Scan for the cell matching the given text and deliver its [x, y] coordinate at center. 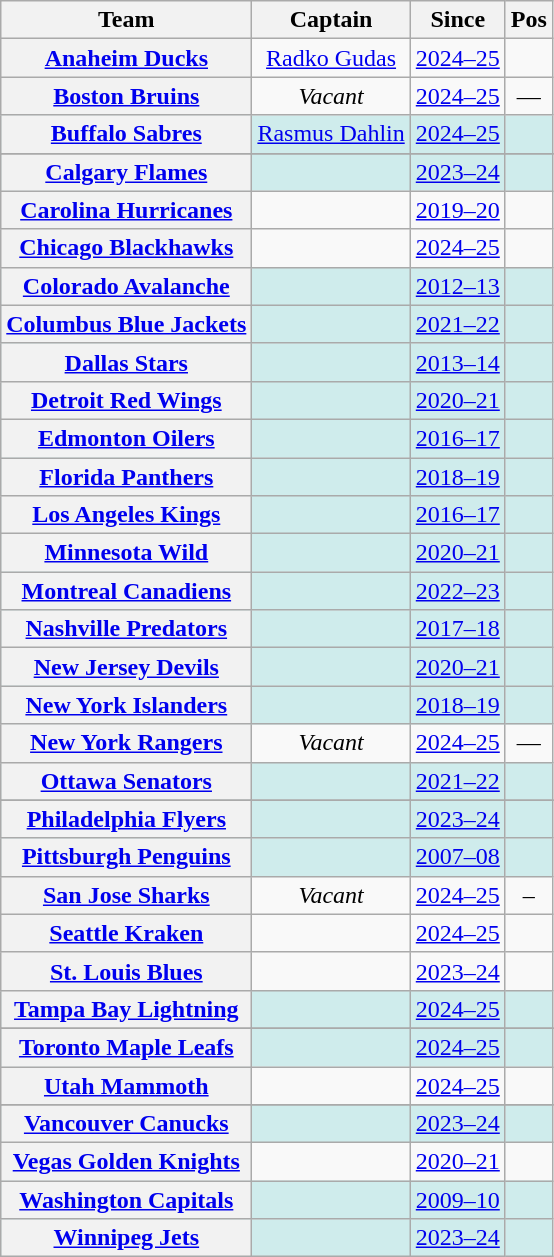
New Jersey Devils [126, 667]
Los Angeles Kings [126, 515]
Calgary Flames [126, 172]
Nashville Predators [126, 629]
Boston Bruins [126, 96]
– [528, 895]
St. Louis Blues [126, 971]
Edmonton Oilers [126, 438]
San Jose Sharks [126, 895]
Seattle Kraken [126, 933]
Utah Mammoth [126, 1085]
Toronto Maple Leafs [126, 1047]
2013–14 [458, 362]
2009–10 [458, 1200]
Minnesota Wild [126, 553]
Philadelphia Flyers [126, 819]
Dallas Stars [126, 362]
Winnipeg Jets [126, 1238]
2019–20 [458, 210]
Rasmus Dahlin [331, 134]
Team [126, 20]
Pittsburgh Penguins [126, 857]
Since [458, 20]
Chicago Blackhawks [126, 248]
2017–18 [458, 629]
Vancouver Canucks [126, 1124]
Tampa Bay Lightning [126, 1009]
Buffalo Sabres [126, 134]
2012–13 [458, 286]
Florida Panthers [126, 477]
Captain [331, 20]
Detroit Red Wings [126, 400]
Carolina Hurricanes [126, 210]
New York Islanders [126, 705]
New York Rangers [126, 743]
2022–23 [458, 591]
2007–08 [458, 857]
Ottawa Senators [126, 781]
Columbus Blue Jackets [126, 324]
Anaheim Ducks [126, 58]
Washington Capitals [126, 1200]
Colorado Avalanche [126, 286]
Montreal Canadiens [126, 591]
Vegas Golden Knights [126, 1162]
Pos [528, 20]
Radko Gudas [331, 58]
